From the cell containing the given text, extract its center point as (X, Y) coordinate. 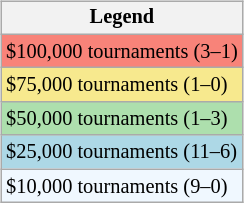
$25,000 tournaments (11–6) (122, 152)
$100,000 tournaments (3–1) (122, 51)
$75,000 tournaments (1–0) (122, 85)
Legend (122, 18)
$50,000 tournaments (1–3) (122, 119)
$10,000 tournaments (9–0) (122, 186)
